Capture the cell that displays the provided text and extract its (x, y) central coordinate. 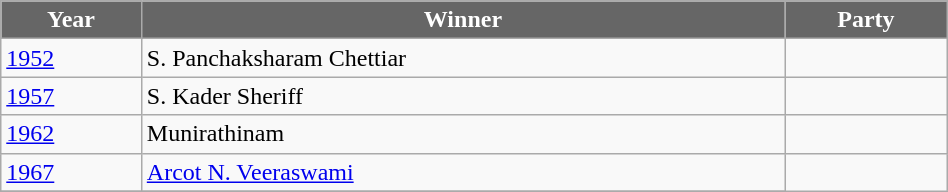
Munirathinam (462, 134)
S. Panchaksharam Chettiar (462, 58)
Party (866, 20)
Arcot N. Veeraswami (462, 172)
Winner (462, 20)
Year (72, 20)
1957 (72, 96)
1967 (72, 172)
S. Kader Sheriff (462, 96)
1952 (72, 58)
1962 (72, 134)
